Search for the cell housing the specified text and yield its (x, y) center coordinate. 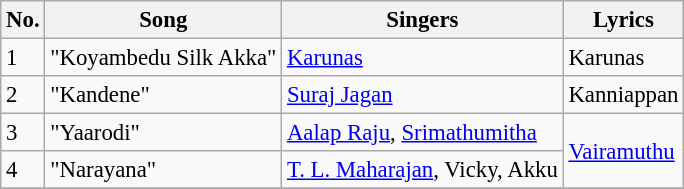
2 (23, 95)
Aalap Raju, Srimathumitha (422, 133)
Song (164, 20)
"Kandene" (164, 95)
4 (23, 170)
1 (23, 58)
"Narayana" (164, 170)
Vairamuthu (624, 152)
T. L. Maharajan, Vicky, Akku (422, 170)
No. (23, 20)
"Yaarodi" (164, 133)
Singers (422, 20)
3 (23, 133)
"Koyambedu Silk Akka" (164, 58)
Kanniappan (624, 95)
Lyrics (624, 20)
Suraj Jagan (422, 95)
